Identify which cell holds the provided text, then report its [x, y] central coordinate. 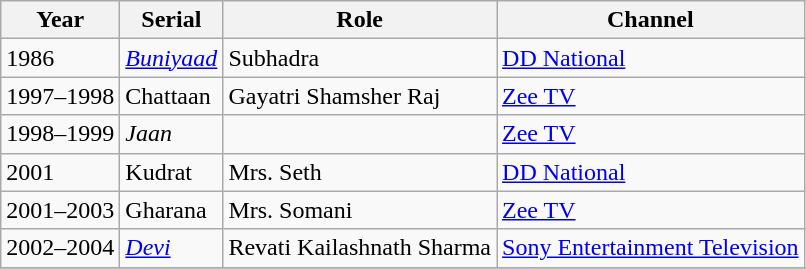
Gharana [172, 210]
Role [360, 20]
Serial [172, 20]
2001–2003 [60, 210]
Gayatri Shamsher Raj [360, 96]
1997–1998 [60, 96]
Mrs. Seth [360, 172]
Subhadra [360, 58]
Kudrat [172, 172]
Revati Kailashnath Sharma [360, 248]
Chattaan [172, 96]
Channel [651, 20]
Year [60, 20]
2001 [60, 172]
2002–2004 [60, 248]
Jaan [172, 134]
Sony Entertainment Television [651, 248]
Devi [172, 248]
Buniyaad [172, 58]
Mrs. Somani [360, 210]
1998–1999 [60, 134]
1986 [60, 58]
